From the cell containing the given text, extract its center point as (X, Y) coordinate. 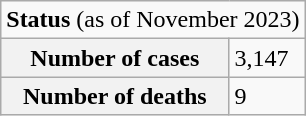
3,147 (267, 58)
9 (267, 96)
Number of cases (115, 58)
Number of deaths (115, 96)
Status (as of November 2023) (153, 20)
